Output the [x, y] coordinate of the center of the cell containing the given text.  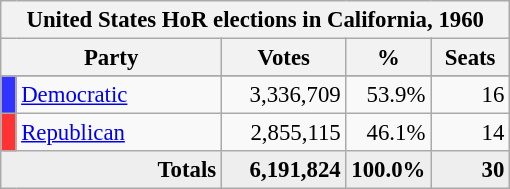
Votes [284, 58]
Totals [112, 170]
14 [470, 133]
Seats [470, 58]
Democratic [119, 95]
46.1% [388, 133]
3,336,709 [284, 95]
100.0% [388, 170]
% [388, 58]
16 [470, 95]
Party [112, 58]
Republican [119, 133]
United States HoR elections in California, 1960 [256, 20]
6,191,824 [284, 170]
30 [470, 170]
53.9% [388, 95]
2,855,115 [284, 133]
